From the cell containing the given text, extract its center point as [X, Y] coordinate. 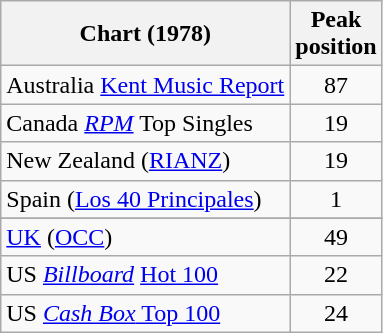
New Zealand (RIANZ) [146, 161]
Spain (Los 40 Principales) [146, 199]
US Billboard Hot 100 [146, 275]
Chart (1978) [146, 34]
UK (OCC) [146, 237]
49 [336, 237]
1 [336, 199]
87 [336, 85]
24 [336, 313]
22 [336, 275]
US Cash Box Top 100 [146, 313]
Canada RPM Top Singles [146, 123]
Australia Kent Music Report [146, 85]
Peakposition [336, 34]
